Scan for the cell matching the given text and deliver its (X, Y) coordinate at center. 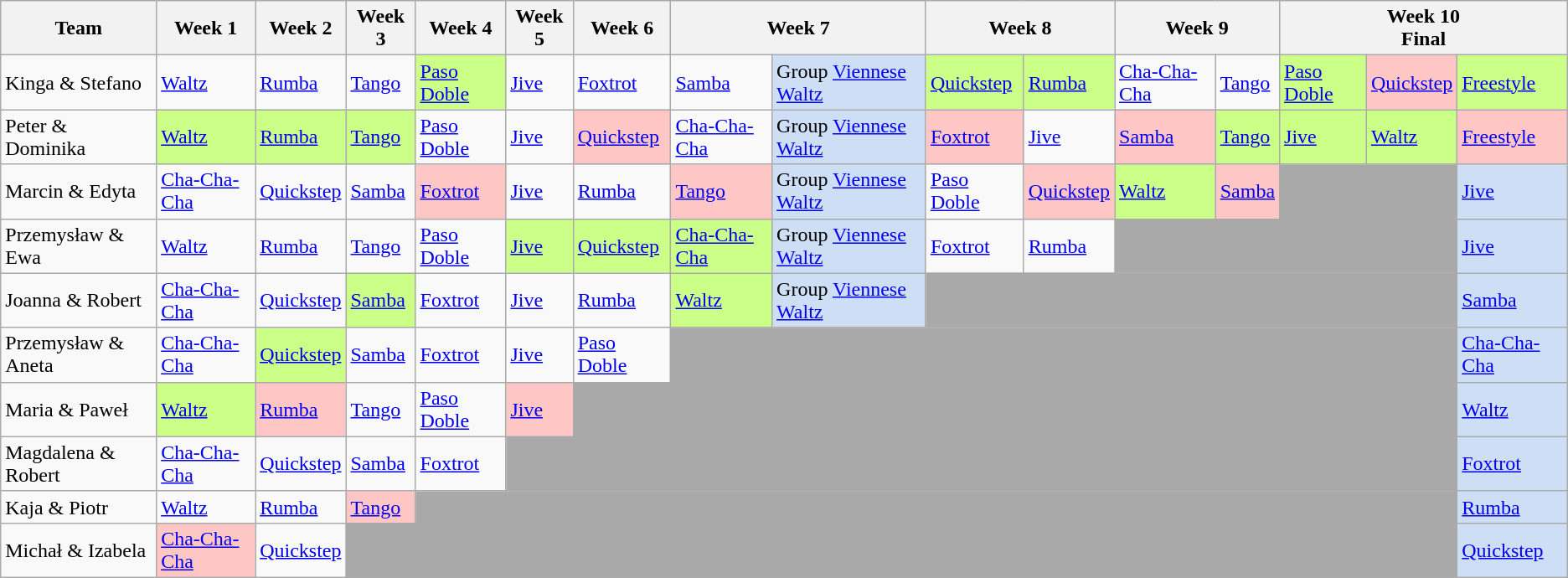
Joanna & Robert (79, 300)
Week 6 (622, 28)
Peter & Dominika (79, 137)
Week 4 (461, 28)
Kaja & Piotr (79, 507)
Week 5 (539, 28)
Team (79, 28)
Week 3 (380, 28)
Week 10Final (1424, 28)
Przemysław & Aneta (79, 355)
Marcin & Edyta (79, 191)
Week 2 (301, 28)
Week 8 (1020, 28)
Kinga & Stefano (79, 82)
Magdalena & Robert (79, 464)
Przemysław & Ewa (79, 246)
Week 7 (798, 28)
Maria & Paweł (79, 409)
Week 1 (206, 28)
Week 9 (1198, 28)
Michał & Izabela (79, 550)
